Identify which cell holds the provided text, then report its [x, y] central coordinate. 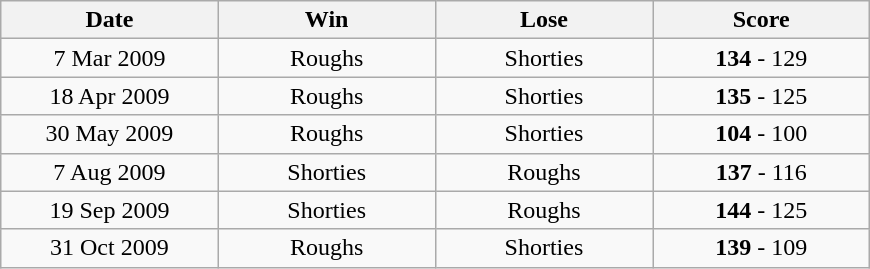
Lose [544, 20]
30 May 2009 [110, 134]
7 Aug 2009 [110, 172]
18 Apr 2009 [110, 96]
139 - 109 [762, 248]
7 Mar 2009 [110, 58]
19 Sep 2009 [110, 210]
Date [110, 20]
Win [326, 20]
31 Oct 2009 [110, 248]
Score [762, 20]
135 - 125 [762, 96]
144 - 125 [762, 210]
104 - 100 [762, 134]
137 - 116 [762, 172]
134 - 129 [762, 58]
